Detect which cell encompasses the target text, then output its [X, Y] center coordinate. 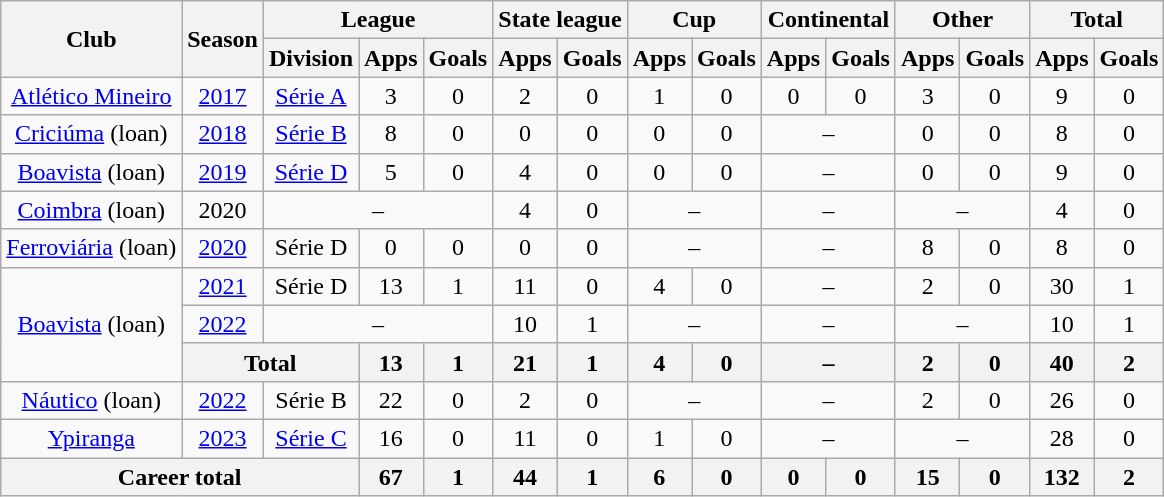
Náutico (loan) [92, 400]
30 [1062, 286]
Cup [694, 20]
Continental [828, 20]
Career total [180, 477]
Other [962, 20]
Season [223, 39]
Club [92, 39]
2023 [223, 438]
State league [560, 20]
40 [1062, 362]
22 [391, 400]
Criciúma (loan) [92, 134]
132 [1062, 477]
26 [1062, 400]
21 [525, 362]
Atlético Mineiro [92, 96]
2017 [223, 96]
28 [1062, 438]
Coimbra (loan) [92, 210]
5 [391, 172]
16 [391, 438]
Ypiranga [92, 438]
2019 [223, 172]
Ferroviária (loan) [92, 248]
Série A [310, 96]
6 [659, 477]
44 [525, 477]
2018 [223, 134]
League [378, 20]
Série C [310, 438]
Division [310, 58]
67 [391, 477]
2021 [223, 286]
15 [927, 477]
